Provide the [X, Y] coordinate of the cell's center where the given text is located.  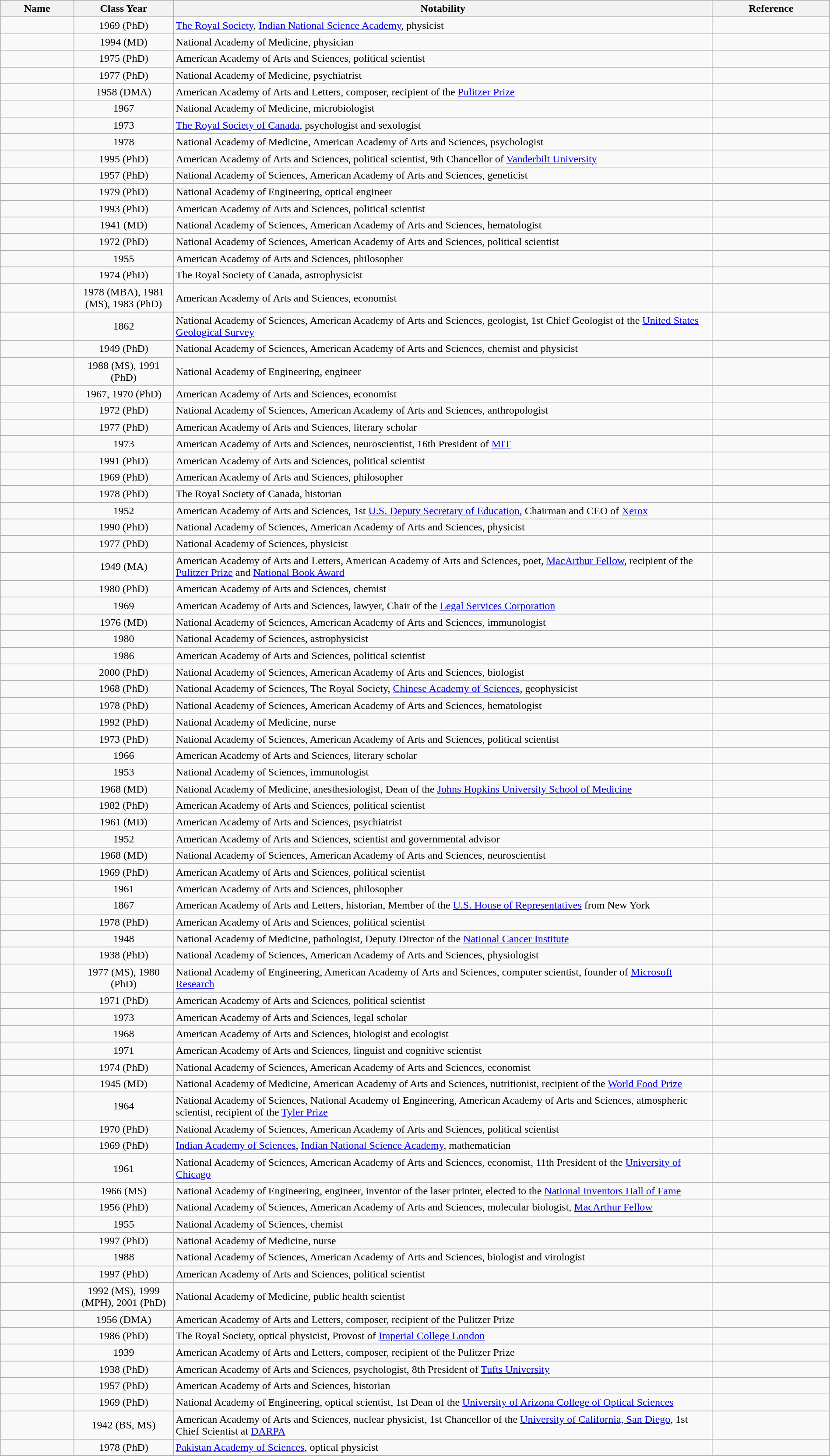
National Academy of Sciences, American Academy of Arts and Sciences, geologist, 1st Chief Geologist of the United States Geological Survey [443, 326]
1978 [123, 142]
1949 (MA) [123, 566]
The Royal Society of Canada, historian [443, 494]
1967, 1970 (PhD) [123, 394]
National Academy of Sciences, astrophysicist [443, 639]
1979 (PhD) [123, 192]
American Academy of Arts and Sciences, chemist [443, 589]
Class Year [123, 9]
National Academy of Sciences, immunologist [443, 772]
1961 (MD) [123, 822]
1988 [123, 1257]
Pakistan Academy of Sciences, optical physicist [443, 1448]
Notability [443, 9]
National Academy of Medicine, anesthesiologist, Dean of the Johns Hopkins University School of Medicine [443, 789]
National Academy of Sciences, American Academy of Arts and Sciences, immunologist [443, 622]
1977 (MS), 1980 (PhD) [123, 978]
1862 [123, 326]
1969 [123, 606]
National Academy of Sciences, American Academy of Arts and Sciences, neuroscientist [443, 856]
1968 [123, 1034]
1980 (PhD) [123, 589]
1990 (PhD) [123, 527]
National Academy of Engineering, engineer, inventor of the laser printer, elected to the National Inventors Hall of Fame [443, 1191]
National Academy of Sciences, American Academy of Arts and Sciences, economist, 11th President of the University of Chicago [443, 1168]
1986 [123, 656]
1966 [123, 755]
American Academy of Arts and Sciences, neuroscientist, 16th President of MIT [443, 444]
National Academy of Engineering, engineer [443, 371]
National Academy of Medicine, pathologist, Deputy Director of the National Cancer Institute [443, 939]
National Academy of Sciences, The Royal Society, Chinese Academy of Sciences, geophysicist [443, 689]
1970 (PhD) [123, 1129]
American Academy of Arts and Sciences, historian [443, 1386]
American Academy of Arts and Sciences, legal scholar [443, 1017]
1978 (MBA), 1981 (MS), 1983 (PhD) [123, 298]
1975 (PhD) [123, 59]
The Royal Society, optical physicist, Provost of Imperial College London [443, 1336]
1956 (PhD) [123, 1207]
National Academy of Engineering, optical engineer [443, 192]
1967 [123, 109]
National Academy of Medicine, physician [443, 42]
1953 [123, 772]
1945 (MD) [123, 1084]
National Academy of Sciences, American Academy of Arts and Sciences, physicist [443, 527]
1949 (PhD) [123, 349]
1992 (MS), 1999 (MPH), 2001 (PhD) [123, 1296]
National Academy of Medicine, American Academy of Arts and Sciences, nutritionist, recipient of the World Food Prize [443, 1084]
2000 (PhD) [123, 672]
Indian Academy of Sciences, Indian National Science Academy, mathematician [443, 1146]
1956 (DMA) [123, 1319]
American Academy of Arts and Sciences, 1st U.S. Deputy Secretary of Education, Chairman and CEO of Xerox [443, 511]
1973 (PhD) [123, 739]
American Academy of Arts and Sciences, lawyer, Chair of the Legal Services Corporation [443, 606]
1939 [123, 1352]
1942 (BS, MS) [123, 1425]
American Academy of Arts and Letters, historian, Member of the U.S. House of Representatives from New York [443, 905]
1968 (PhD) [123, 689]
1986 (PhD) [123, 1336]
National Academy of Engineering, optical scientist, 1st Dean of the University of Arizona College of Optical Sciences [443, 1403]
National Academy of Sciences, American Academy of Arts and Sciences, biologist and virologist [443, 1257]
National Academy of Sciences, American Academy of Arts and Sciences, chemist and physicist [443, 349]
1958 (DMA) [123, 92]
National Academy of Sciences, physicist [443, 544]
National Academy of Sciences, American Academy of Arts and Sciences, anthropologist [443, 410]
The Royal Society of Canada, astrophysicist [443, 275]
American Academy of Arts and Sciences, psychiatrist [443, 822]
1976 (MD) [123, 622]
1982 (PhD) [123, 806]
National Academy of Sciences, American Academy of Arts and Sciences, physiologist [443, 955]
National Academy of Medicine, American Academy of Arts and Sciences, psychologist [443, 142]
The Royal Society of Canada, psychologist and sexologist [443, 125]
1980 [123, 639]
National Academy of Sciences, American Academy of Arts and Sciences, biologist [443, 672]
American Academy of Arts and Sciences, nuclear physicist, 1st Chancellor of the University of California, San Diego, 1st Chief Scientist at DARPA [443, 1425]
National Academy of Medicine, public health scientist [443, 1296]
National Academy of Engineering, American Academy of Arts and Sciences, computer scientist, founder of Microsoft Research [443, 978]
1971 (PhD) [123, 1000]
National Academy of Sciences, chemist [443, 1224]
National Academy of Sciences, American Academy of Arts and Sciences, geneticist [443, 175]
American Academy of Arts and Sciences, political scientist, 9th Chancellor of Vanderbilt University [443, 158]
National Academy of Sciences, American Academy of Arts and Sciences, molecular biologist, MacArthur Fellow [443, 1207]
1971 [123, 1050]
1995 (PhD) [123, 158]
American Academy of Arts and Sciences, biologist and ecologist [443, 1034]
National Academy of Medicine, psychiatrist [443, 75]
1867 [123, 905]
1966 (MS) [123, 1191]
National Academy of Medicine, microbiologist [443, 109]
American Academy of Arts and Sciences, scientist and governmental advisor [443, 839]
1941 (MD) [123, 225]
1993 (PhD) [123, 209]
1964 [123, 1106]
Name [37, 9]
1991 (PhD) [123, 460]
1992 (PhD) [123, 722]
American Academy of Arts and Sciences, psychologist, 8th President of Tufts University [443, 1369]
Reference [771, 9]
1988 (MS), 1991 (PhD) [123, 371]
1994 (MD) [123, 42]
National Academy of Sciences, American Academy of Arts and Sciences, economist [443, 1067]
American Academy of Arts and Sciences, linguist and cognitive scientist [443, 1050]
1948 [123, 939]
The Royal Society, Indian National Science Academy, physicist [443, 25]
